Output the [x, y] coordinate of the center of the cell containing the given text.  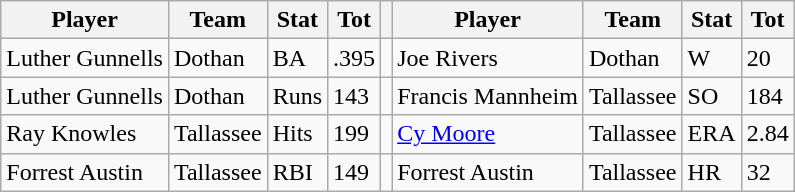
2.84 [768, 134]
Cy Moore [488, 134]
SO [712, 96]
ERA [712, 134]
143 [354, 96]
HR [712, 172]
RBI [297, 172]
199 [354, 134]
.395 [354, 58]
Francis Mannheim [488, 96]
20 [768, 58]
32 [768, 172]
149 [354, 172]
W [712, 58]
184 [768, 96]
Runs [297, 96]
Ray Knowles [85, 134]
Hits [297, 134]
BA [297, 58]
Joe Rivers [488, 58]
